Provide the (x, y) coordinate of the cell's center where the given text is located.  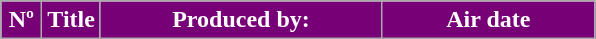
Produced by: (240, 20)
Air date (488, 20)
Nº (22, 20)
Title (72, 20)
